Locate the cell with the specified text and output its [x, y] center coordinate. 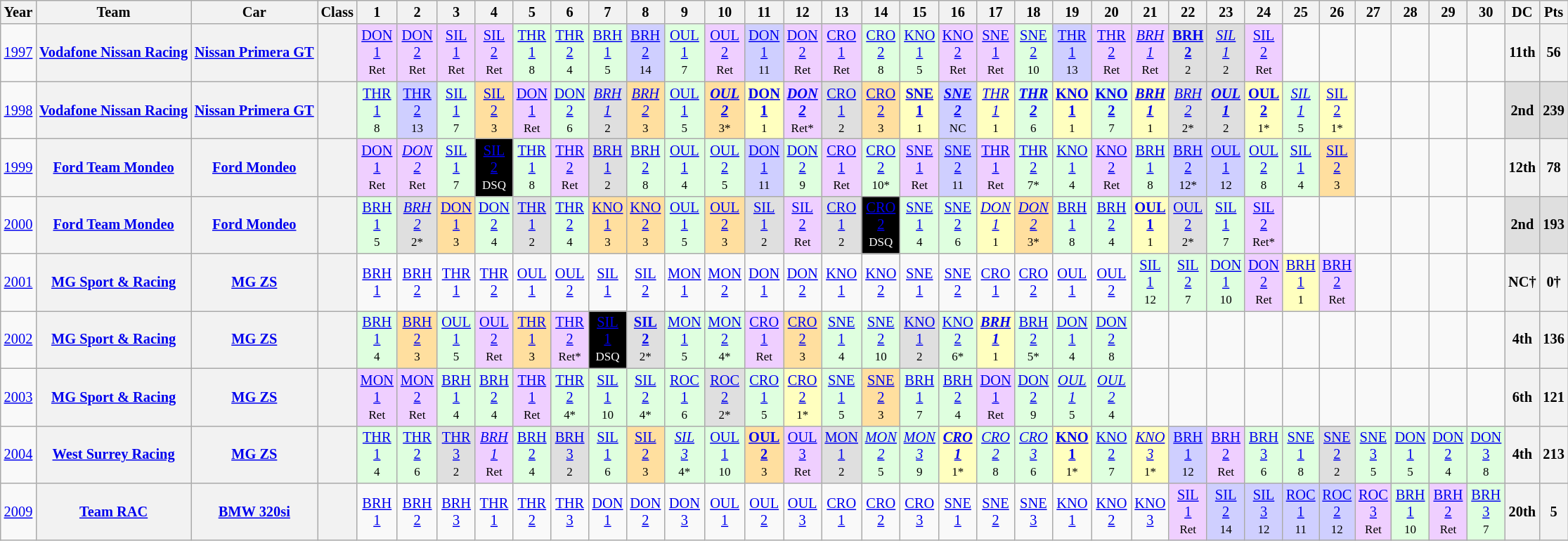
West Surrey Racing [114, 455]
SIL312 [1264, 511]
22 [1188, 12]
SNE11 [919, 110]
KNO14 [1072, 167]
OUL21* [1264, 110]
ROC111 [1301, 511]
0† [1553, 282]
THR24* [570, 397]
Pts [1553, 12]
ROC3Ret [1373, 511]
SNE18 [1301, 455]
SIL110 [608, 397]
BMW 320si [254, 511]
12 [803, 12]
20 [1111, 12]
BRH28 [645, 167]
MON15 [685, 339]
56 [1553, 53]
OUL17 [685, 53]
DON38 [1486, 455]
CRO21* [803, 397]
SIL14 [1301, 167]
SNE35 [1373, 455]
6th [1522, 397]
136 [1553, 339]
BRH25* [1033, 339]
ROC22* [724, 397]
THR2Ret* [570, 339]
ROC16 [685, 397]
2009 [18, 511]
3 [456, 12]
KNO13 [608, 225]
28 [1411, 12]
21 [1151, 12]
CRO3 [919, 511]
KNO31* [1151, 455]
BRH212* [1188, 167]
SIL34* [685, 455]
CRO15 [765, 397]
DON28 [1111, 339]
20th [1522, 511]
BRH17 [919, 397]
213 [1553, 455]
26 [1337, 12]
OUL3Ret [803, 455]
KNO26* [958, 339]
SNE23 [881, 397]
DON15 [1411, 455]
MON1Ret [377, 397]
SIL2Ret* [1264, 225]
DON2Ret* [803, 110]
MON12 [842, 455]
11 [765, 12]
OUL14 [685, 167]
6 [570, 12]
1998 [18, 110]
193 [1553, 225]
8 [645, 12]
OUL23* [724, 110]
DON23* [1033, 225]
SIL1DSQ [608, 339]
SNE26 [958, 225]
KNO11* [1072, 455]
OUL110 [724, 455]
THR11 [996, 110]
MON1 [685, 282]
DON3 [685, 511]
KNO23 [645, 225]
Year [18, 12]
OUL112 [1226, 167]
SNE22 [1337, 455]
2 [417, 12]
121 [1553, 397]
Team [114, 12]
DON26 [570, 110]
SIL24* [645, 397]
29 [1449, 12]
SIL21* [1337, 110]
MON25 [881, 455]
Class [337, 12]
1997 [18, 53]
THR14 [377, 455]
9 [685, 12]
SNE2NC [958, 110]
SIL15 [1301, 110]
ROC212 [1337, 511]
SIL22* [645, 339]
THR3 [570, 511]
CRO11* [958, 455]
2001 [18, 282]
SNE15 [842, 397]
THR113 [1072, 53]
19 [1072, 12]
18 [1033, 12]
SNE3 [1033, 511]
OUL22* [1188, 225]
78 [1553, 167]
27 [1373, 12]
15 [919, 12]
MON24* [724, 339]
DC [1522, 12]
OUL3 [803, 511]
SIL16 [608, 455]
KNO12 [919, 339]
BRH214 [645, 53]
13 [842, 12]
14 [881, 12]
SNE211 [958, 167]
NC† [1522, 282]
SIL214 [1226, 511]
MON2Ret [417, 397]
MON39 [919, 455]
Car [254, 12]
SIL2DSQ [494, 167]
BRH32 [570, 455]
2000 [18, 225]
1999 [18, 167]
OUL28 [1264, 167]
11th [1522, 53]
SIL2 [645, 282]
KNO11 [1072, 110]
BRH22 [1188, 53]
OUL24 [1111, 397]
CRO2DSQ [881, 225]
24 [1264, 12]
1 [377, 12]
239 [1553, 110]
2004 [18, 455]
THR27* [1033, 167]
BRH3 [456, 511]
30 [1486, 12]
4 [494, 12]
CRO36 [1033, 455]
SIL27 [1188, 282]
BRH110 [1411, 511]
10 [724, 12]
OUL11 [1151, 225]
BRH112 [1188, 455]
MON2 [724, 282]
25 [1301, 12]
2003 [18, 397]
CRO210* [881, 167]
THR13 [532, 339]
THR32 [456, 455]
23 [1226, 12]
KNO3 [1151, 511]
THR213 [417, 110]
SIL112 [1151, 282]
12th [1522, 167]
BRH37 [1486, 511]
7 [608, 12]
Team RAC [114, 511]
KNO15 [919, 53]
16 [958, 12]
DON110 [1226, 282]
2002 [18, 339]
OUL25 [724, 167]
THR12 [532, 225]
17 [996, 12]
BRH36 [1264, 455]
SIL1 [608, 282]
OUL12 [1226, 110]
DON13 [456, 225]
DON14 [1072, 339]
